Find where the given text appears and provide that cell's center as [X, Y] coordinate. 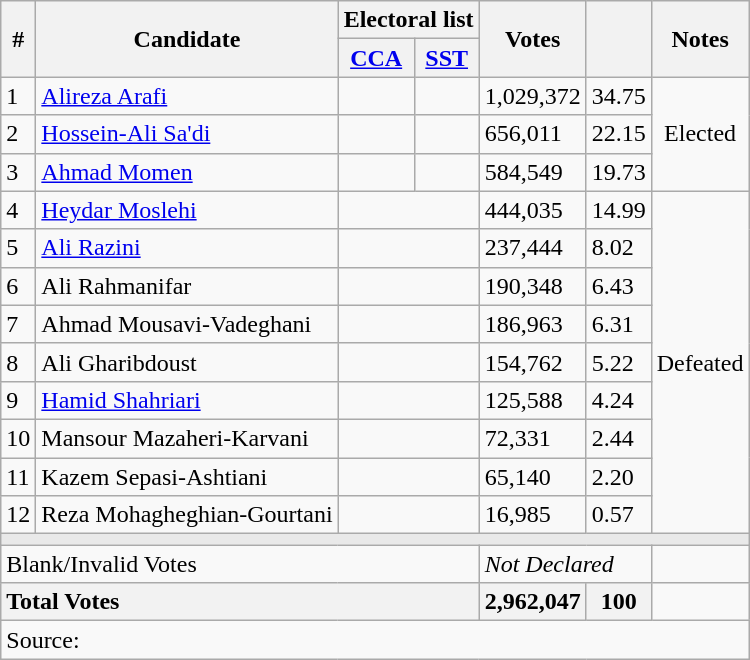
Hamid Shahriari [187, 400]
Notes [700, 39]
1 [18, 96]
19.73 [618, 172]
Ahmad Momen [187, 172]
6 [18, 286]
CCA [376, 58]
190,348 [532, 286]
100 [618, 602]
1,029,372 [532, 96]
34.75 [618, 96]
Not Declared [565, 564]
Elected [700, 134]
Hossein-Ali Sa'di [187, 134]
6.31 [618, 324]
8.02 [618, 248]
65,140 [532, 477]
125,588 [532, 400]
Ahmad Mousavi-Vadeghani [187, 324]
Mansour Mazaheri-Karvani [187, 438]
2.20 [618, 477]
Ali Razini [187, 248]
237,444 [532, 248]
7 [18, 324]
12 [18, 515]
SST [446, 58]
10 [18, 438]
154,762 [532, 362]
6.43 [618, 286]
Total Votes [240, 602]
72,331 [532, 438]
5 [18, 248]
8 [18, 362]
Reza Mohagheghian-Gourtani [187, 515]
584,549 [532, 172]
Electoral list [408, 20]
22.15 [618, 134]
Candidate [187, 39]
Heydar Moslehi [187, 210]
4 [18, 210]
Alireza Arafi [187, 96]
2.44 [618, 438]
9 [18, 400]
Defeated [700, 362]
Ali Rahmanifar [187, 286]
Votes [532, 39]
Blank/Invalid Votes [240, 564]
2,962,047 [532, 602]
Source: [375, 640]
0.57 [618, 515]
# [18, 39]
444,035 [532, 210]
16,985 [532, 515]
3 [18, 172]
186,963 [532, 324]
5.22 [618, 362]
Ali Gharibdoust [187, 362]
Kazem Sepasi-Ashtiani [187, 477]
4.24 [618, 400]
11 [18, 477]
2 [18, 134]
14.99 [618, 210]
656,011 [532, 134]
